Capture the cell that displays the provided text and extract its (x, y) central coordinate. 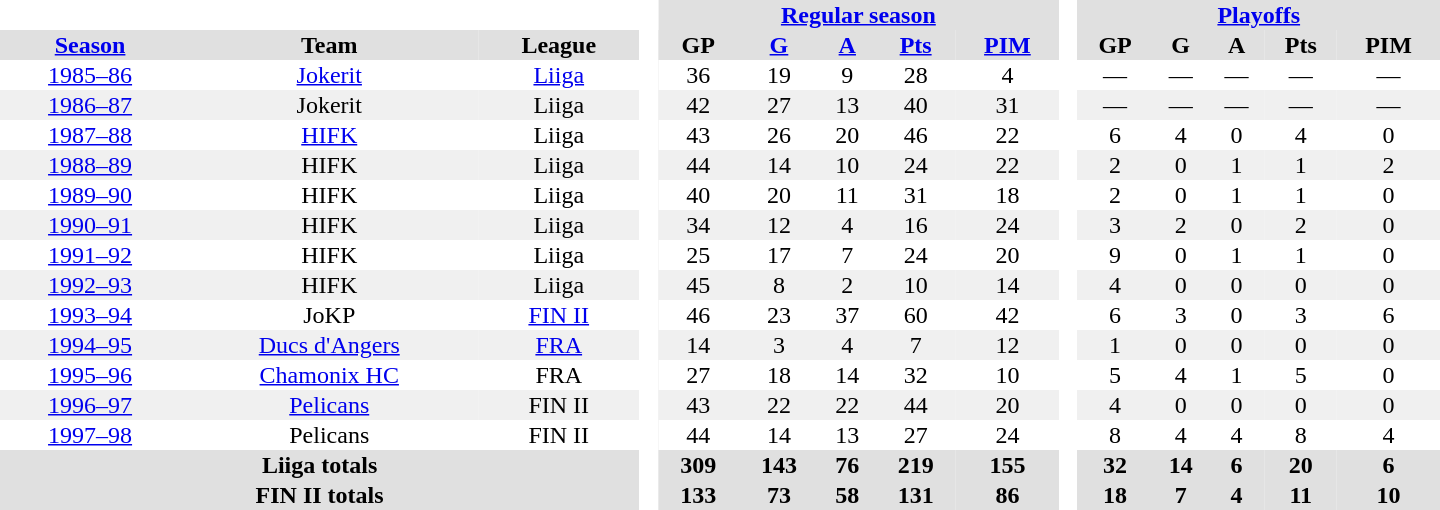
1988–89 (90, 165)
1994–95 (90, 345)
Liiga totals (320, 465)
1985–86 (90, 75)
131 (916, 495)
Regular season (858, 15)
37 (847, 315)
58 (847, 495)
1993–94 (90, 315)
FIN II totals (320, 495)
133 (698, 495)
Team (329, 45)
28 (916, 75)
1995–96 (90, 375)
143 (780, 465)
1996–97 (90, 405)
Season (90, 45)
309 (698, 465)
60 (916, 315)
155 (1008, 465)
23 (780, 315)
25 (698, 255)
34 (698, 225)
26 (780, 135)
1987–88 (90, 135)
1986–87 (90, 105)
Playoffs (1258, 15)
1990–91 (90, 225)
219 (916, 465)
73 (780, 495)
36 (698, 75)
86 (1008, 495)
45 (698, 285)
1997–98 (90, 435)
16 (916, 225)
17 (780, 255)
League (558, 45)
JoKP (329, 315)
76 (847, 465)
1992–93 (90, 285)
Chamonix HC (329, 375)
1991–92 (90, 255)
19 (780, 75)
1989–90 (90, 195)
Ducs d'Angers (329, 345)
